Find where the given text appears and provide that cell's center as (X, Y) coordinate. 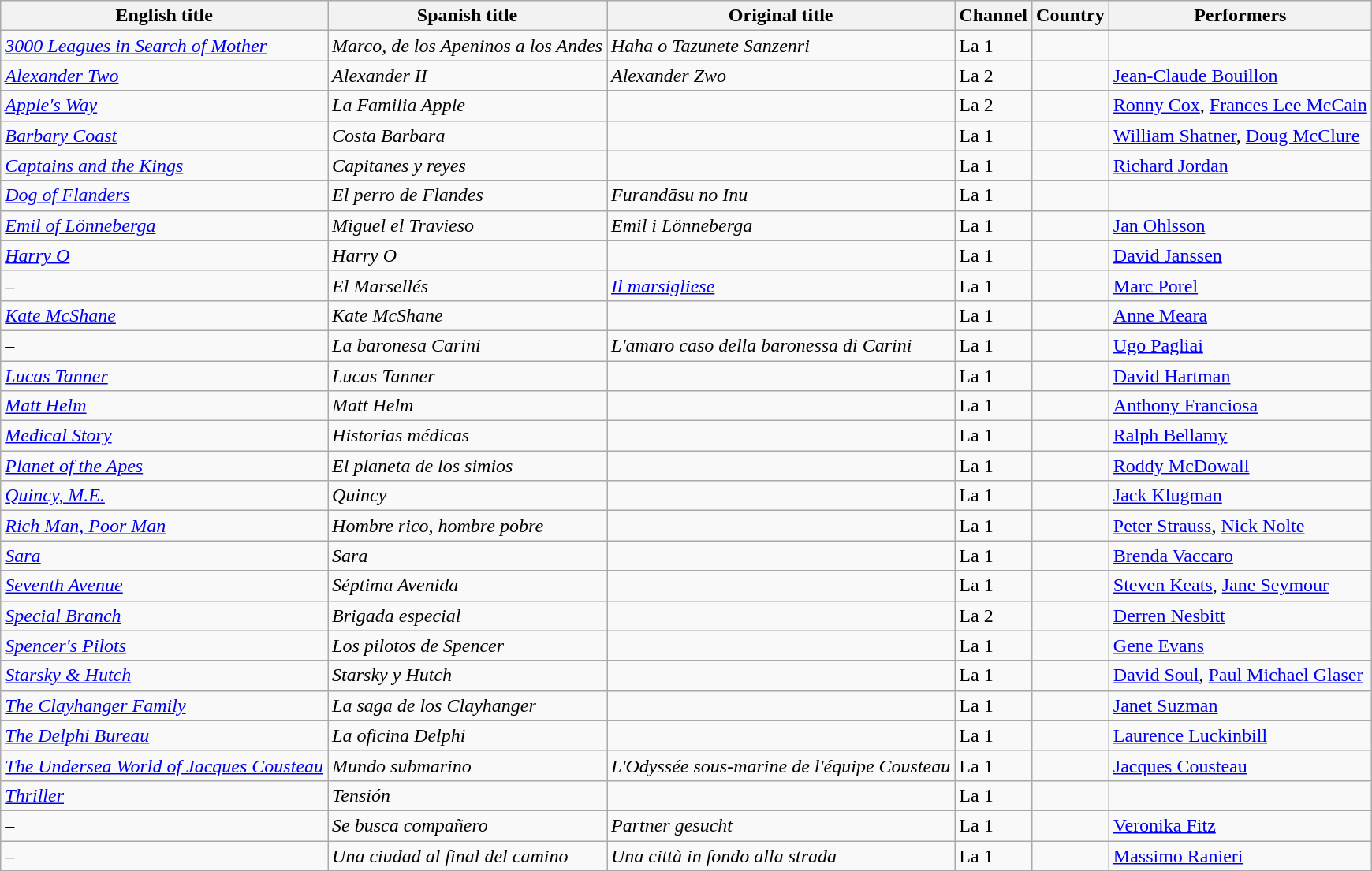
Derren Nesbitt (1240, 616)
Capitanes y reyes (468, 166)
Anne Meara (1240, 315)
Alexander Zwo (781, 76)
Jean-Claude Bouillon (1240, 76)
The Delphi Bureau (164, 735)
Furandāsu no Inu (781, 195)
Partner gesucht (781, 825)
Seventh Avenue (164, 586)
Jacques Cousteau (1240, 765)
Jack Klugman (1240, 496)
The Undersea World of Jacques Cousteau (164, 765)
3000 Leagues in Search of Mother (164, 46)
La Familia Apple (468, 106)
Alexander II (468, 76)
Quincy, M.E. (164, 496)
Marco, de los Apeninos a los Andes (468, 46)
Il marsigliese (781, 285)
Hombre rico, hombre pobre (468, 526)
Roddy McDowall (1240, 466)
Emil of Lönneberga (164, 225)
David Janssen (1240, 255)
L'amaro caso della baronessa di Carini (781, 345)
Brigada especial (468, 616)
Country (1071, 16)
Quincy (468, 496)
Ugo Pagliai (1240, 345)
Spencer's Pilots (164, 646)
Marc Porel (1240, 285)
La saga de los Clayhanger (468, 705)
Medical Story (164, 436)
Special Branch (164, 616)
Spanish title (468, 16)
Gene Evans (1240, 646)
L'Odyssée sous-marine de l'équipe Cousteau (781, 765)
Una città in fondo alla strada (781, 855)
Mundo submarino (468, 765)
Brenda Vaccaro (1240, 556)
Rich Man, Poor Man (164, 526)
Ralph Bellamy (1240, 436)
Planet of the Apes (164, 466)
El Marsellés (468, 285)
Una ciudad al final del camino (468, 855)
Starsky & Hutch (164, 676)
Se busca compañero (468, 825)
Historias médicas (468, 436)
Emil i Lönneberga (781, 225)
El perro de Flandes (468, 195)
Dog of Flanders (164, 195)
Tensión (468, 795)
Haha o Tazunete Sanzenri (781, 46)
Miguel el Travieso (468, 225)
Séptima Avenida (468, 586)
Anthony Franciosa (1240, 406)
Janet Suzman (1240, 705)
El planeta de los simios (468, 466)
Los pilotos de Spencer (468, 646)
Original title (781, 16)
Richard Jordan (1240, 166)
English title (164, 16)
Channel (994, 16)
Apple's Way (164, 106)
Thriller (164, 795)
Steven Keats, Jane Seymour (1240, 586)
Massimo Ranieri (1240, 855)
David Hartman (1240, 376)
David Soul, Paul Michael Glaser (1240, 676)
William Shatner, Doug McClure (1240, 136)
Performers (1240, 16)
Ronny Cox, Frances Lee McCain (1240, 106)
Peter Strauss, Nick Nolte (1240, 526)
The Clayhanger Family (164, 705)
Costa Barbara (468, 136)
La oficina Delphi (468, 735)
Starsky y Hutch (468, 676)
Jan Ohlsson (1240, 225)
Captains and the Kings (164, 166)
Laurence Luckinbill (1240, 735)
La baronesa Carini (468, 345)
Alexander Two (164, 76)
Veronika Fitz (1240, 825)
Barbary Coast (164, 136)
